Scan for the cell matching the given text and deliver its [x, y] coordinate at center. 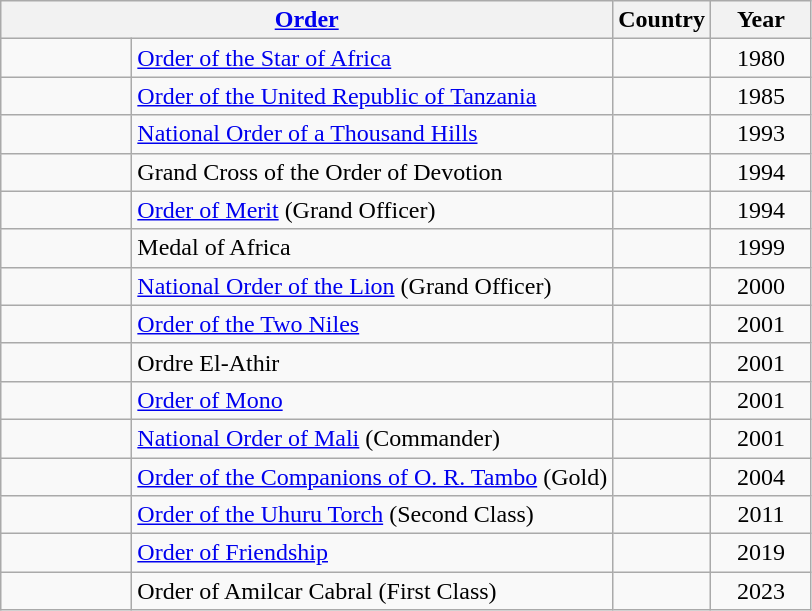
2019 [760, 553]
Order of the Uhuru Torch (Second Class) [372, 515]
Order of the Companions of O. R. Tambo (Gold) [372, 477]
2011 [760, 515]
2004 [760, 477]
Order of Friendship [372, 553]
Country [662, 20]
1980 [760, 58]
2023 [760, 591]
Order of the Star of Africa [372, 58]
National Order of a Thousand Hills [372, 134]
Year [760, 20]
Order of Amilcar Cabral (First Class) [372, 591]
Order of the United Republic of Tanzania [372, 96]
Order of the Two Niles [372, 324]
National Order of the Lion (Grand Officer) [372, 286]
2000 [760, 286]
Grand Cross of the Order of Devotion [372, 172]
Order of Merit (Grand Officer) [372, 210]
National Order of Mali (Commander) [372, 438]
Order of Mono [372, 400]
Order [307, 20]
Ordre El-Athir [372, 362]
1999 [760, 248]
Medal of Africa [372, 248]
1985 [760, 96]
1993 [760, 134]
